Scan for the cell matching the given text and deliver its [x, y] coordinate at center. 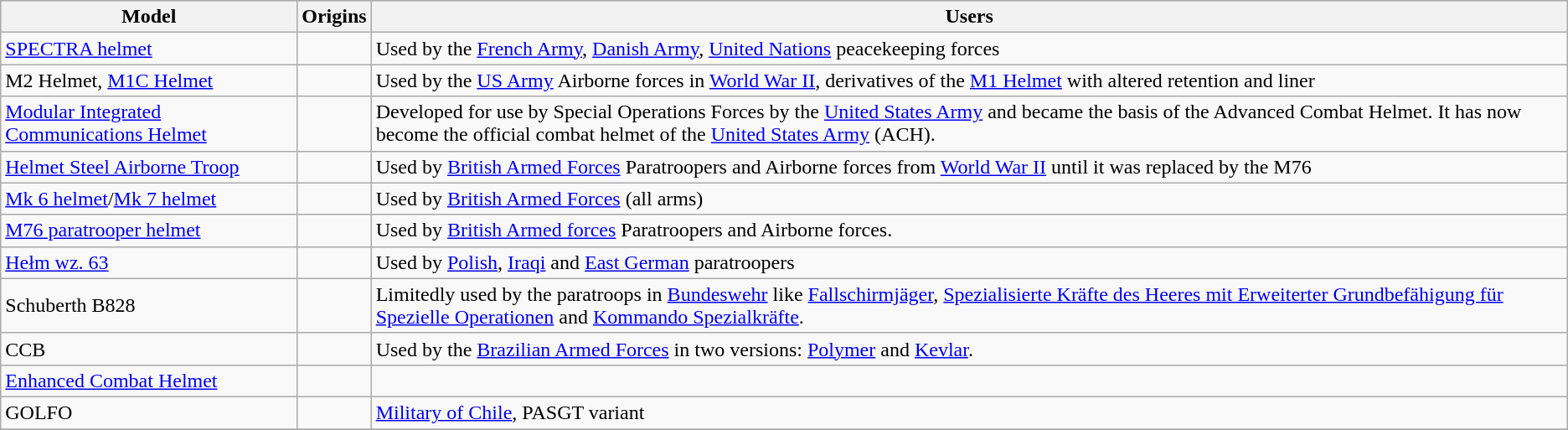
Helmet Steel Airborne Troop [149, 167]
Origins [334, 17]
Mk 6 helmet/Mk 7 helmet [149, 199]
Used by the US Army Airborne forces in World War II, derivatives of the M1 Helmet with altered retention and liner [969, 80]
Used by British Armed Forces (all arms) [969, 199]
CCB [149, 349]
Used by the Brazilian Armed Forces in two versions: Polymer and Kevlar. [969, 349]
Modular Integrated Communications Helmet [149, 124]
Used by the French Army, Danish Army, United Nations peacekeeping forces [969, 49]
M2 Helmet, M1C Helmet [149, 80]
M76 paratrooper helmet [149, 231]
SPECTRA helmet [149, 49]
Schuberth B828 [149, 305]
Model [149, 17]
Military of Chile, PASGT variant [969, 412]
Users [969, 17]
Used by Polish, Iraqi and East German paratroopers [969, 262]
GOLFO [149, 412]
Enhanced Combat Helmet [149, 381]
Used by British Armed Forces Paratroopers and Airborne forces from World War II until it was replaced by the M76 [969, 167]
Used by British Armed forces Paratroopers and Airborne forces. [969, 231]
Hełm wz. 63 [149, 262]
